Output the [X, Y] coordinate of the center of the cell containing the given text.  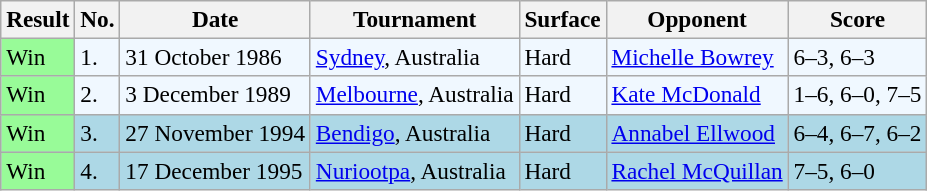
1–6, 6–0, 7–5 [858, 95]
17 December 1995 [215, 170]
3 December 1989 [215, 95]
Rachel McQuillan [697, 170]
27 November 1994 [215, 133]
7–5, 6–0 [858, 170]
4. [98, 170]
Result [38, 19]
Score [858, 19]
1. [98, 57]
Date [215, 19]
No. [98, 19]
Nuriootpa, Australia [414, 170]
Melbourne, Australia [414, 95]
Tournament [414, 19]
Bendigo, Australia [414, 133]
Kate McDonald [697, 95]
Surface [562, 19]
Opponent [697, 19]
Annabel Ellwood [697, 133]
2. [98, 95]
31 October 1986 [215, 57]
3. [98, 133]
6–4, 6–7, 6–2 [858, 133]
Michelle Bowrey [697, 57]
6–3, 6–3 [858, 57]
Sydney, Australia [414, 57]
